Pinpoint the cell where the given text exists, returning its (X, Y) midpoint coordinate. 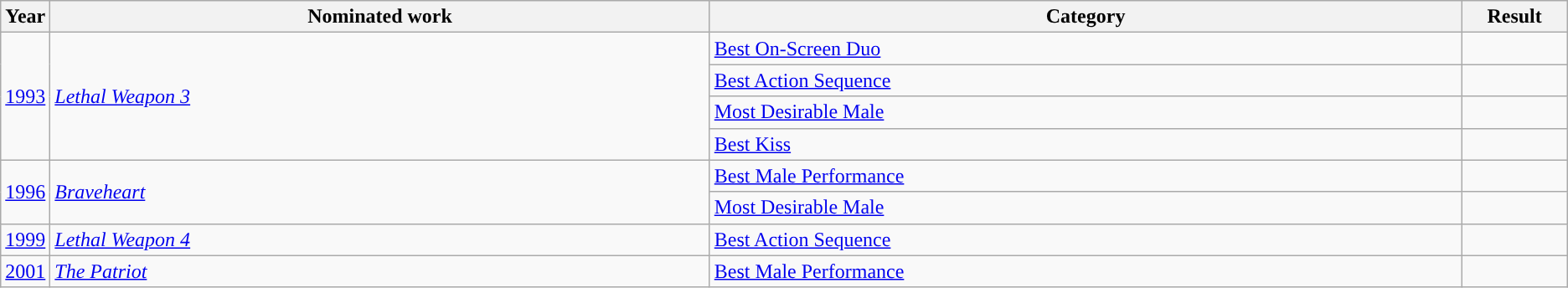
Result (1514, 17)
Nominated work (380, 17)
Lethal Weapon 3 (380, 96)
Category (1086, 17)
Lethal Weapon 4 (380, 239)
1996 (25, 192)
1999 (25, 239)
Best Kiss (1086, 144)
Year (25, 17)
The Patriot (380, 271)
Braveheart (380, 192)
1993 (25, 96)
2001 (25, 271)
Best On-Screen Duo (1086, 49)
